Extract the [X, Y] coordinate from the center of the cell holding the provided text.  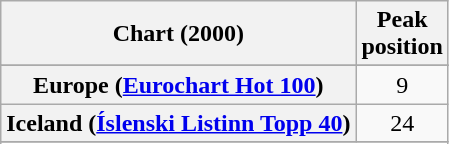
Chart (2000) [178, 34]
Europe (Eurochart Hot 100) [178, 85]
Iceland (Íslenski Listinn Topp 40) [178, 123]
Peakposition [402, 34]
9 [402, 85]
24 [402, 123]
